Return (X, Y) of the center of cell containing provided text 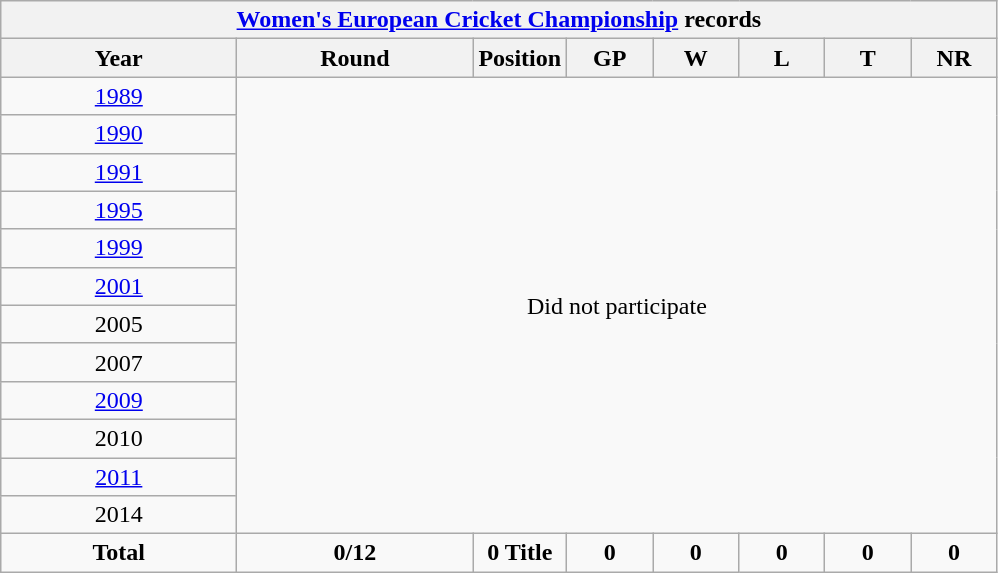
2014 (119, 515)
GP (610, 58)
1995 (119, 210)
1989 (119, 96)
2010 (119, 438)
Did not participate (617, 306)
2009 (119, 400)
2001 (119, 286)
0 Title (520, 553)
L (782, 58)
Total (119, 553)
2011 (119, 477)
Round (355, 58)
1999 (119, 248)
1991 (119, 172)
2007 (119, 362)
1990 (119, 134)
2005 (119, 324)
Women's European Cricket Championship records (499, 20)
NR (954, 58)
T (868, 58)
W (696, 58)
Position (520, 58)
0/12 (355, 553)
Year (119, 58)
